Determine the (X, Y) coordinate at the center of the cell enclosing the given text.  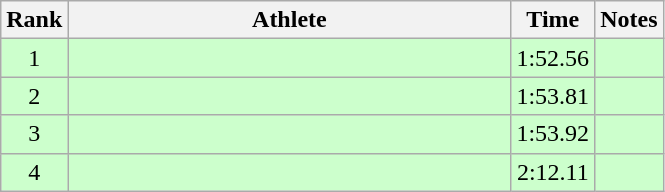
Time (553, 20)
3 (34, 134)
1:52.56 (553, 58)
Notes (629, 20)
1 (34, 58)
1:53.81 (553, 96)
Athlete (290, 20)
Rank (34, 20)
2:12.11 (553, 172)
4 (34, 172)
1:53.92 (553, 134)
2 (34, 96)
